Return the [x, y] coordinate for the center point of the cell that contains the specified text.  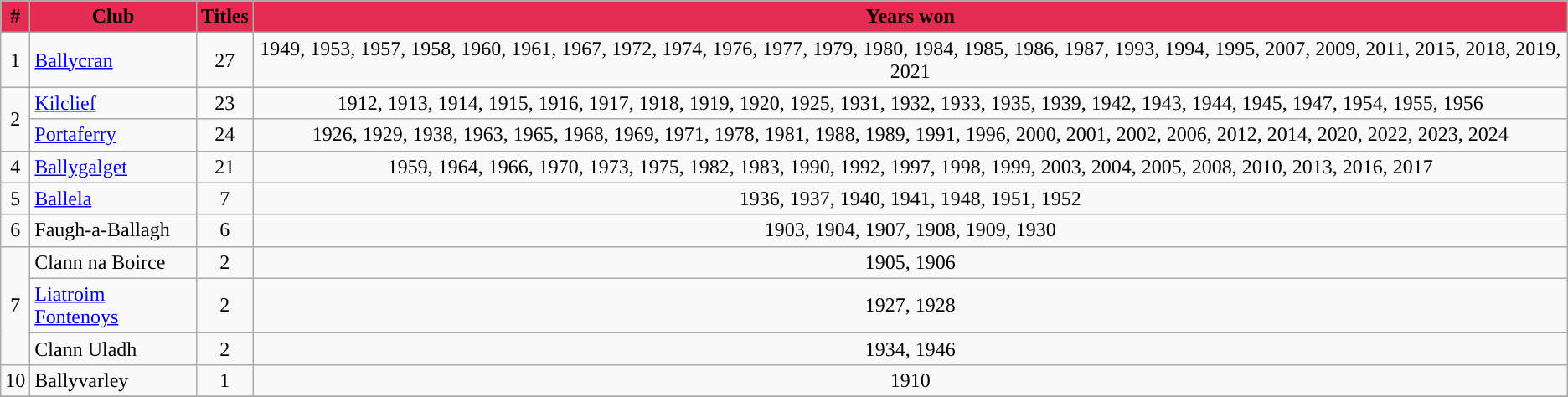
Titles [224, 17]
1912, 1913, 1914, 1915, 1916, 1917, 1918, 1919, 1920, 1925, 1931, 1932, 1933, 1935, 1939, 1942, 1943, 1944, 1945, 1947, 1954, 1955, 1956 [910, 103]
27 [224, 60]
Years won [910, 17]
1905, 1906 [910, 262]
Clann na Boirce [114, 262]
Ballyvarley [114, 380]
Clann Uladh [114, 348]
1903, 1904, 1907, 1908, 1909, 1930 [910, 230]
10 [15, 380]
Portaferry [114, 135]
Liatroim Fontenoys [114, 305]
Ballycran [114, 60]
Kilclief [114, 103]
# [15, 17]
1934, 1946 [910, 348]
Club [114, 17]
5 [15, 198]
4 [15, 167]
1927, 1928 [910, 305]
1959, 1964, 1966, 1970, 1973, 1975, 1982, 1983, 1990, 1992, 1997, 1998, 1999, 2003, 2004, 2005, 2008, 2010, 2013, 2016, 2017 [910, 167]
Ballygalget [114, 167]
1926, 1929, 1938, 1963, 1965, 1968, 1969, 1971, 1978, 1981, 1988, 1989, 1991, 1996, 2000, 2001, 2002, 2006, 2012, 2014, 2020, 2022, 2023, 2024 [910, 135]
Ballela [114, 198]
1910 [910, 380]
23 [224, 103]
24 [224, 135]
21 [224, 167]
Faugh-a-Ballagh [114, 230]
1936, 1937, 1940, 1941, 1948, 1951, 1952 [910, 198]
